Capture the cell that displays the provided text and extract its (x, y) central coordinate. 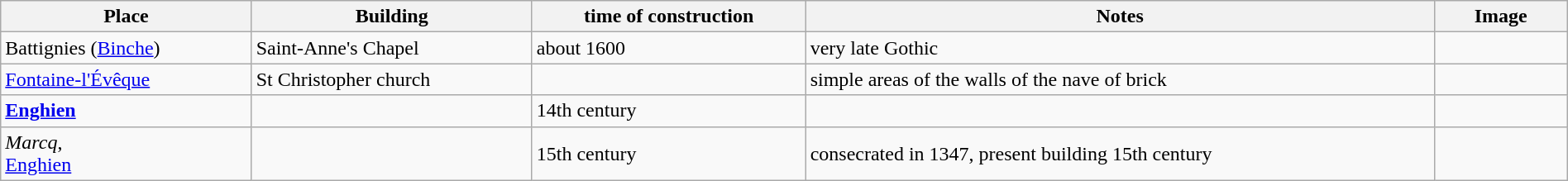
Image (1500, 17)
Saint-Anne's Chapel (392, 48)
15th century (668, 154)
Place (126, 17)
consecrated in 1347, present building 15th century (1120, 154)
Notes (1120, 17)
very late Gothic (1120, 48)
14th century (668, 111)
St Christopher church (392, 79)
simple areas of the walls of the nave of brick (1120, 79)
Marcq,Enghien (126, 154)
time of construction (668, 17)
Building (392, 17)
Fontaine-l'Évêque (126, 79)
about 1600 (668, 48)
Enghien (126, 111)
Battignies (Binche) (126, 48)
